Scan for the cell matching the given text and deliver its (x, y) coordinate at center. 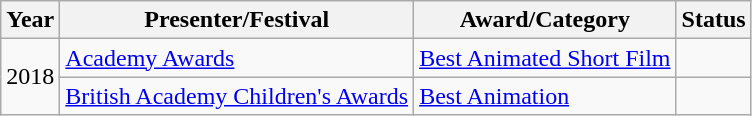
2018 (30, 77)
Status (714, 20)
Award/Category (545, 20)
Best Animated Short Film (545, 58)
Academy Awards (237, 58)
Year (30, 20)
Presenter/Festival (237, 20)
British Academy Children's Awards (237, 96)
Best Animation (545, 96)
